Provide the [x, y] coordinate of the cell's center where the given text is located.  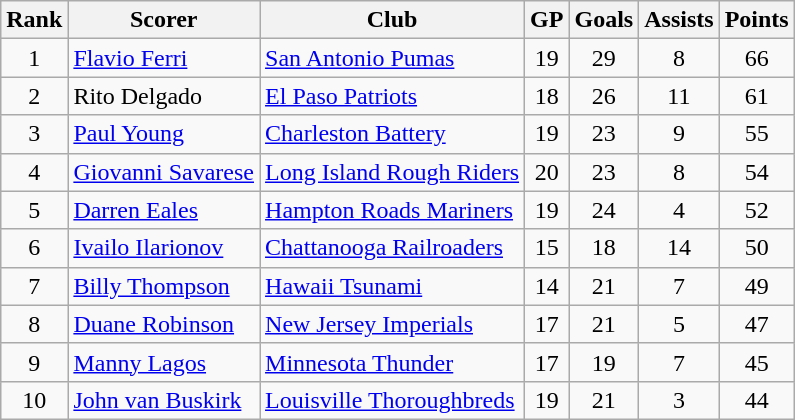
New Jersey Imperials [392, 324]
Points [756, 20]
Duane Robinson [164, 324]
Goals [604, 20]
24 [604, 210]
Chattanooga Railroaders [392, 248]
55 [756, 134]
Rank [34, 20]
Louisville Thoroughbreds [392, 400]
Billy Thompson [164, 286]
61 [756, 96]
2 [34, 96]
GP [547, 20]
San Antonio Pumas [392, 58]
Minnesota Thunder [392, 362]
49 [756, 286]
Flavio Ferri [164, 58]
20 [547, 172]
44 [756, 400]
10 [34, 400]
54 [756, 172]
50 [756, 248]
Charleston Battery [392, 134]
11 [679, 96]
Long Island Rough Riders [392, 172]
45 [756, 362]
26 [604, 96]
Ivailo Ilarionov [164, 248]
Darren Eales [164, 210]
Club [392, 20]
Hawaii Tsunami [392, 286]
1 [34, 58]
Scorer [164, 20]
Assists [679, 20]
Giovanni Savarese [164, 172]
John van Buskirk [164, 400]
Hampton Roads Mariners [392, 210]
52 [756, 210]
Paul Young [164, 134]
El Paso Patriots [392, 96]
Rito Delgado [164, 96]
15 [547, 248]
66 [756, 58]
29 [604, 58]
Manny Lagos [164, 362]
47 [756, 324]
6 [34, 248]
